From the cell containing the given text, extract its center point as [X, Y] coordinate. 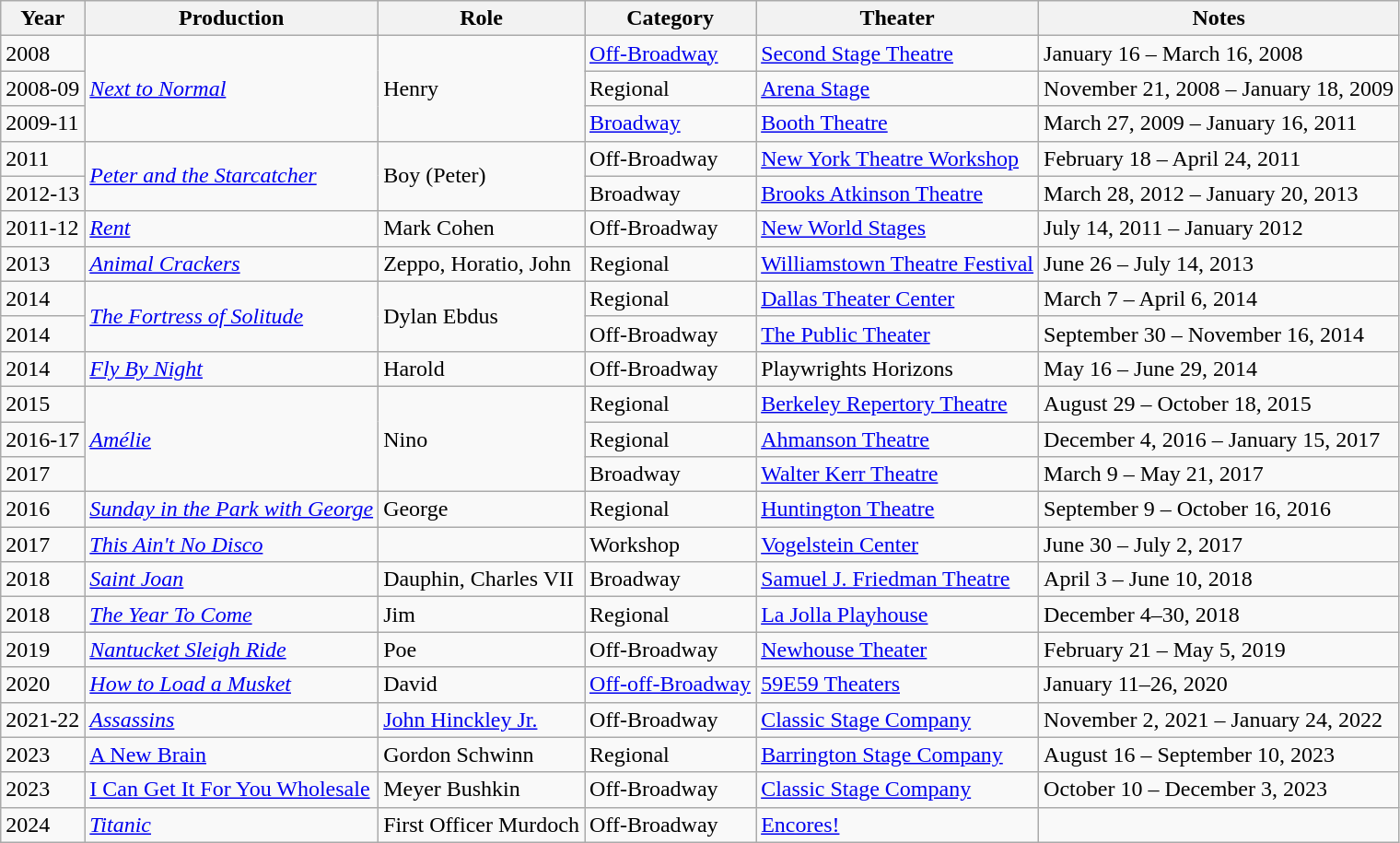
New World Stages [897, 228]
Rent [232, 228]
Category [671, 18]
Assassins [232, 720]
Second Stage Theatre [897, 53]
2016-17 [42, 439]
February 18 – April 24, 2011 [1219, 158]
Encores! [897, 825]
Off-off-Broadway [671, 685]
May 16 – June 29, 2014 [1219, 369]
Barrington Stage Company [897, 755]
April 3 – June 10, 2018 [1219, 580]
Berkeley Repertory Theatre [897, 404]
Dylan Ebdus [482, 316]
Harold [482, 369]
John Hinckley Jr. [482, 720]
July 14, 2011 – January 2012 [1219, 228]
Dallas Theater Center [897, 299]
June 30 – July 2, 2017 [1219, 544]
David [482, 685]
The Fortress of Solitude [232, 316]
2019 [42, 650]
Notes [1219, 18]
2021-22 [42, 720]
August 29 – October 18, 2015 [1219, 404]
December 4–30, 2018 [1219, 615]
2020 [42, 685]
August 16 – September 10, 2023 [1219, 755]
Ahmanson Theatre [897, 439]
Booth Theatre [897, 123]
Jim [482, 615]
First Officer Murdoch [482, 825]
New York Theatre Workshop [897, 158]
November 2, 2021 – January 24, 2022 [1219, 720]
Gordon Schwinn [482, 755]
Poe [482, 650]
June 26 – July 14, 2013 [1219, 263]
Brooks Atkinson Theatre [897, 193]
A New Brain [232, 755]
2012-13 [42, 193]
November 21, 2008 – January 18, 2009 [1219, 88]
Next to Normal [232, 88]
Henry [482, 88]
How to Load a Musket [232, 685]
Workshop [671, 544]
Playwrights Horizons [897, 369]
Williamstown Theatre Festival [897, 263]
Production [232, 18]
La Jolla Playhouse [897, 615]
Vogelstein Center [897, 544]
January 11–26, 2020 [1219, 685]
March 9 – May 21, 2017 [1219, 474]
Fly By Night [232, 369]
Dauphin, Charles VII [482, 580]
January 16 – March 16, 2008 [1219, 53]
2011-12 [42, 228]
2008-09 [42, 88]
Samuel J. Friedman Theatre [897, 580]
Peter and the Starcatcher [232, 176]
2016 [42, 509]
George [482, 509]
Nino [482, 439]
Meyer Bushkin [482, 790]
Mark Cohen [482, 228]
The Public Theater [897, 334]
February 21 – May 5, 2019 [1219, 650]
September 30 – November 16, 2014 [1219, 334]
Nantucket Sleigh Ride [232, 650]
March 28, 2012 – January 20, 2013 [1219, 193]
Theater [897, 18]
2015 [42, 404]
Walter Kerr Theatre [897, 474]
Year [42, 18]
The Year To Come [232, 615]
Arena Stage [897, 88]
Sunday in the Park with George [232, 509]
Animal Crackers [232, 263]
This Ain't No Disco [232, 544]
March 27, 2009 – January 16, 2011 [1219, 123]
September 9 – October 16, 2016 [1219, 509]
2011 [42, 158]
Zeppo, Horatio, John [482, 263]
2024 [42, 825]
59E59 Theaters [897, 685]
2013 [42, 263]
Titanic [232, 825]
Huntington Theatre [897, 509]
Amélie [232, 439]
Role [482, 18]
October 10 – December 3, 2023 [1219, 790]
I Can Get It For You Wholesale [232, 790]
March 7 – April 6, 2014 [1219, 299]
2008 [42, 53]
Saint Joan [232, 580]
2009-11 [42, 123]
Newhouse Theater [897, 650]
December 4, 2016 – January 15, 2017 [1219, 439]
Boy (Peter) [482, 176]
